Find where the given text appears and provide that cell's center as (x, y) coordinate. 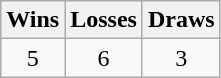
Wins (33, 20)
6 (104, 58)
5 (33, 58)
Losses (104, 20)
3 (181, 58)
Draws (181, 20)
